Determine the [X, Y] coordinate at the center of the cell enclosing the given text.  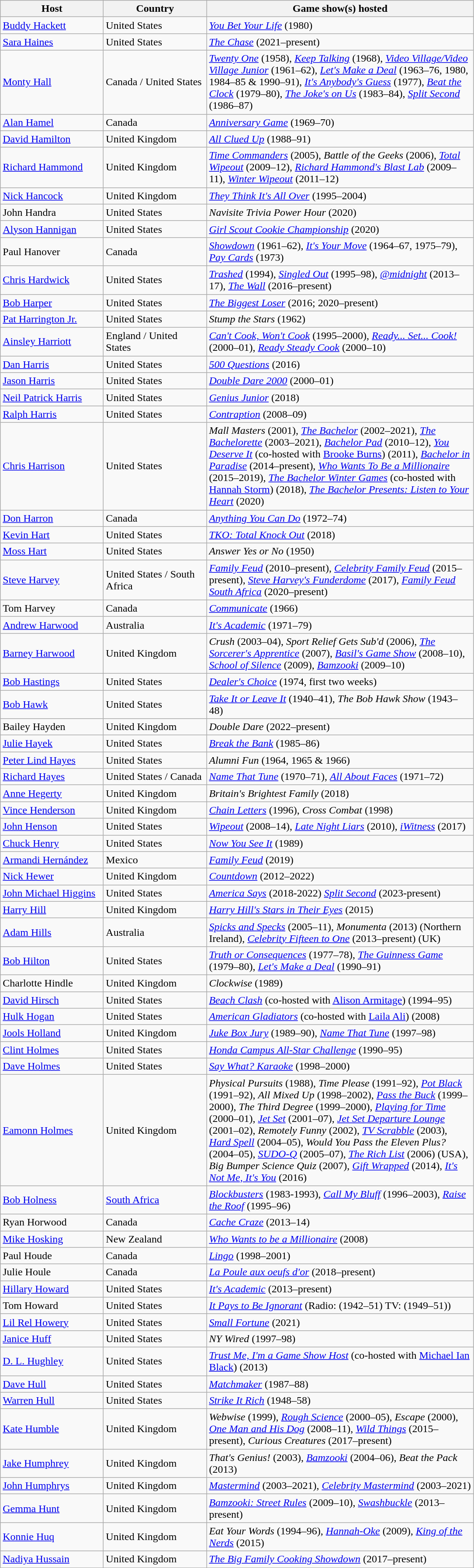
Chain Letters (1996), Cross Combat (1998) [340, 810]
Double Dare 2000 (2000–01) [340, 381]
Webwise (1999), Rough Science (2000–05), Escape (2000), One Man and His Dog (2008–11), Wild Things (2015–present), Curious Creatures (2017–present) [340, 1429]
Family Feud (2010–present), Celebrity Family Feud (2015–present), Steve Harvey's Funderdome (2017), Family Feud South Africa (2020–present) [340, 580]
Bamzooki: Street Rules (2009–10), Swashbuckle (2013–present) [340, 1508]
Paul Houde [52, 1256]
Chris Hardwick [52, 280]
Now You See It (1989) [340, 843]
It Pays to Be Ignorant (Radio: (1942–51) TV: (1949–51)) [340, 1305]
Harry Hill [52, 910]
Matchmaker (1987–88) [340, 1384]
America Says (2018-2022) Split Second (2023-present) [340, 893]
Mexico [155, 860]
Bob Harper [52, 303]
Richard Hammond [52, 167]
Armandi Hernández [52, 860]
Peter Lind Hayes [52, 760]
South Africa [155, 1200]
Steve Harvey [52, 580]
United States / South Africa [155, 580]
Bob Hilton [52, 960]
Nick Hewer [52, 876]
Honda Campus All-Star Challenge (1990–95) [340, 1050]
NY Wired (1997–98) [340, 1339]
Ainsley Harriott [52, 342]
John Handra [52, 212]
All Clued Up (1988–91) [340, 139]
Bob Hastings [52, 682]
Sara Haines [52, 42]
La Poule aux oeufs d'or (2018–present) [340, 1272]
Paul Hanover [52, 252]
Barney Harwood [52, 653]
Janice Huff [52, 1339]
Anne Hegerty [52, 793]
England / United States [155, 342]
Vince Henderson [52, 810]
Clockwise (1989) [340, 983]
Gemma Hunt [52, 1508]
The Chase (2021–present) [340, 42]
Wipeout (2008–14), Late Night Liars (2010), iWitness (2017) [340, 827]
Dealer's Choice (1974, first two weeks) [340, 682]
Country [155, 9]
Lil Rel Howery [52, 1322]
Lingo (1998–2001) [340, 1256]
Alan Hamel [52, 122]
Pat Harrington Jr. [52, 319]
Ryan Horwood [52, 1222]
David Hirsch [52, 1000]
United States / Canada [155, 777]
Jake Humphrey [52, 1464]
Dave Holmes [52, 1066]
Buddy Hackett [52, 25]
Hillary Howard [52, 1289]
Tom Harvey [52, 608]
Spicks and Specks (2005–11), Monumenta (2013) (Northern Ireland), Celebrity Fifteen to One (2013–present) (UK) [340, 932]
Alyson Hannigan [52, 229]
500 Questions (2016) [340, 364]
John Michael Higgins [52, 893]
Tom Howard [52, 1305]
Nick Hancock [52, 196]
Navisite Trivia Power Hour (2020) [340, 212]
Jools Holland [52, 1033]
That's Genius! (2003), Bamzooki (2004–06), Beat the Pack (2013) [340, 1464]
Double Dare (2022–present) [340, 727]
Answer Yes or No (1950) [340, 551]
Strike It Rich (1948–58) [340, 1401]
Bailey Hayden [52, 727]
Kevin Hart [52, 535]
New Zealand [155, 1239]
Chuck Henry [52, 843]
Britain's Brightest Family (2018) [340, 793]
The Biggest Loser (2016; 2020–present) [340, 303]
Blockbusters (1983-1993), Call My Bluff (1996–2003), Raise the Roof (1995–96) [340, 1200]
Juke Box Jury (1989–90), Name That Tune (1997–98) [340, 1033]
Mastermind (2003–2021), Celebrity Mastermind (2003–2021) [340, 1486]
Andrew Harwood [52, 625]
Warren Hull [52, 1401]
Anniversary Game (1969–70) [340, 122]
Break the Bank (1985–86) [340, 744]
Say What? Karaoke (1998–2000) [340, 1066]
Richard Hayes [52, 777]
Bob Hawk [52, 704]
Stump the Stars (1962) [340, 319]
Cache Craze (2013–14) [340, 1222]
Host [52, 9]
Trust Me, I'm a Game Show Host (co-hosted with Michael Ian Black) (2013) [340, 1361]
Eamonn Holmes [52, 1130]
It's Academic (1971–79) [340, 625]
D. L. Hughley [52, 1361]
John Humphrys [52, 1486]
Name That Tune (1970–71), All About Faces (1971–72) [340, 777]
Small Fortune (2021) [340, 1322]
Julie Hayek [52, 744]
Moss Hart [52, 551]
Communicate (1966) [340, 608]
Showdown (1961–62), It's Your Move (1964–67, 1975–79), Pay Cards (1973) [340, 252]
Konnie Huq [52, 1537]
They Think It's All Over (1995–2004) [340, 196]
Beach Clash (co-hosted with Alison Armitage) (1994–95) [340, 1000]
You Bet Your Life (1980) [340, 25]
Time Commanders (2005), Battle of the Geeks (2006), Total Wipeout (2009–12), Richard Hammond's Blast Lab (2009–11), Winter Wipeout (2011–12) [340, 167]
Bob Holness [52, 1200]
Who Wants to be a Millionaire (2008) [340, 1239]
Charlotte Hindle [52, 983]
Hulk Hogan [52, 1017]
Take It or Leave It (1940–41), The Bob Hawk Show (1943–48) [340, 704]
Game show(s) hosted [340, 9]
John Henson [52, 827]
Jason Harris [52, 381]
Harry Hill's Stars in Their Eyes (2015) [340, 910]
TKO: Total Knock Out (2018) [340, 535]
American Gladiators (co-hosted with Laila Ali) (2008) [340, 1017]
Can't Cook, Won't Cook (1995–2000), Ready... Set... Cook! (2000–01), Ready Steady Cook (2000–10) [340, 342]
Don Harron [52, 518]
David Hamilton [52, 139]
Genius Junior (2018) [340, 398]
Trashed (1994), Singled Out (1995–98), @midnight (2013–17), The Wall (2016–present) [340, 280]
Anything You Can Do (1972–74) [340, 518]
Kate Humble [52, 1429]
Mike Hosking [52, 1239]
Canada / United States [155, 82]
The Big Family Cooking Showdown (2017–present) [340, 1559]
Contraption (2008–09) [340, 414]
Alumni Fun (1964, 1965 & 1966) [340, 760]
It's Academic (2013–present) [340, 1289]
Truth or Consequences (1977–78), The Guinness Game (1979–80), Let's Make a Deal (1990–91) [340, 960]
Nadiya Hussain [52, 1559]
Adam Hills [52, 932]
Dan Harris [52, 364]
Ralph Harris [52, 414]
Countdown (2012–2022) [340, 876]
Family Feud (2019) [340, 860]
Girl Scout Cookie Championship (2020) [340, 229]
Neil Patrick Harris [52, 398]
Julie Houle [52, 1272]
Dave Hull [52, 1384]
Clint Holmes [52, 1050]
Chris Harrison [52, 466]
Eat Your Words (1994–96), Hannah-Oke (2009), King of the Nerds (2015) [340, 1537]
Monty Hall [52, 82]
